Search for the cell housing the specified text and yield its (x, y) center coordinate. 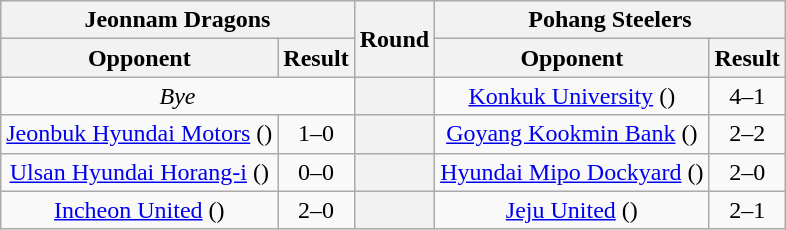
Ulsan Hyundai Horang-i () (140, 172)
2–1 (747, 210)
4–1 (747, 96)
Incheon United () (140, 210)
Bye (178, 96)
Jeonnam Dragons (178, 20)
Hyundai Mipo Dockyard () (572, 172)
Jeonbuk Hyundai Motors () (140, 134)
2–2 (747, 134)
0–0 (316, 172)
Jeju United () (572, 210)
Goyang Kookmin Bank () (572, 134)
1–0 (316, 134)
Konkuk University () (572, 96)
Round (394, 39)
Pohang Steelers (610, 20)
